Locate the cell with the specified text and output its (x, y) center coordinate. 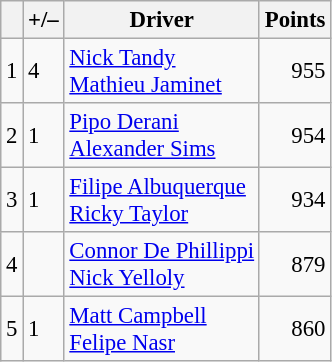
Nick Tandy Mathieu Jaminet (162, 72)
Driver (162, 20)
Connor De Phillippi Nick Yelloly (162, 264)
3 (12, 200)
Filipe Albuquerque Ricky Taylor (162, 200)
2 (12, 136)
955 (294, 72)
Pipo Derani Alexander Sims (162, 136)
879 (294, 264)
+/– (44, 20)
860 (294, 330)
5 (12, 330)
Points (294, 20)
954 (294, 136)
Matt Campbell Felipe Nasr (162, 330)
934 (294, 200)
